Return [x, y] of the center of cell containing provided text 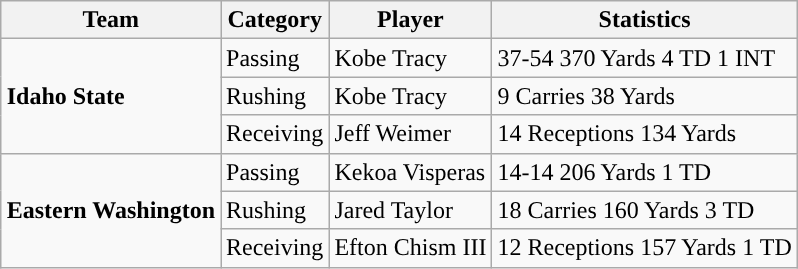
Category [275, 20]
18 Carries 160 Yards 3 TD [644, 210]
Idaho State [110, 96]
Efton Chism III [410, 248]
14-14 206 Yards 1 TD [644, 172]
Team [110, 20]
Kekoa Visperas [410, 172]
Jeff Weimer [410, 134]
Statistics [644, 20]
9 Carries 38 Yards [644, 96]
Player [410, 20]
14 Receptions 134 Yards [644, 134]
Jared Taylor [410, 210]
Eastern Washington [110, 210]
37-54 370 Yards 4 TD 1 INT [644, 58]
12 Receptions 157 Yards 1 TD [644, 248]
